Search for the cell housing the specified text and yield its (x, y) center coordinate. 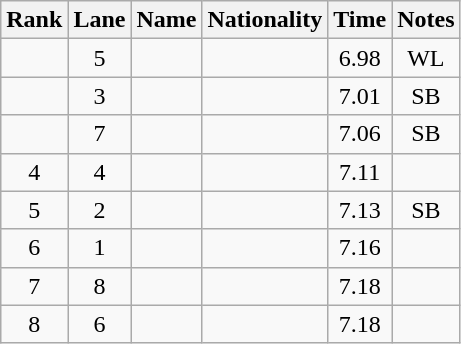
WL (426, 58)
Notes (426, 20)
7.06 (360, 134)
7.13 (360, 210)
6.98 (360, 58)
Nationality (265, 20)
1 (100, 248)
Name (166, 20)
7.11 (360, 172)
7.01 (360, 96)
Lane (100, 20)
7.16 (360, 248)
Rank (34, 20)
2 (100, 210)
Time (360, 20)
3 (100, 96)
